Provide the [X, Y] coordinate of the cell's center where the given text is located.  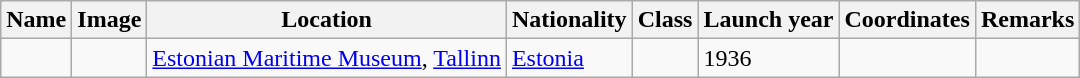
Name [36, 20]
Class [665, 20]
Location [327, 20]
Launch year [768, 20]
Estonian Maritime Museum, Tallinn [327, 58]
1936 [768, 58]
Image [110, 20]
Remarks [1027, 20]
Estonia [569, 58]
Nationality [569, 20]
Coordinates [907, 20]
